For the text-containing cell, return its midpoint in (X, Y) coordinate format. 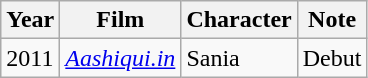
Character (239, 20)
Film (120, 20)
Year (30, 20)
Debut (332, 58)
2011 (30, 58)
Sania (239, 58)
Note (332, 20)
Aashiqui.in (120, 58)
